Search for the cell housing the specified text and yield its (x, y) center coordinate. 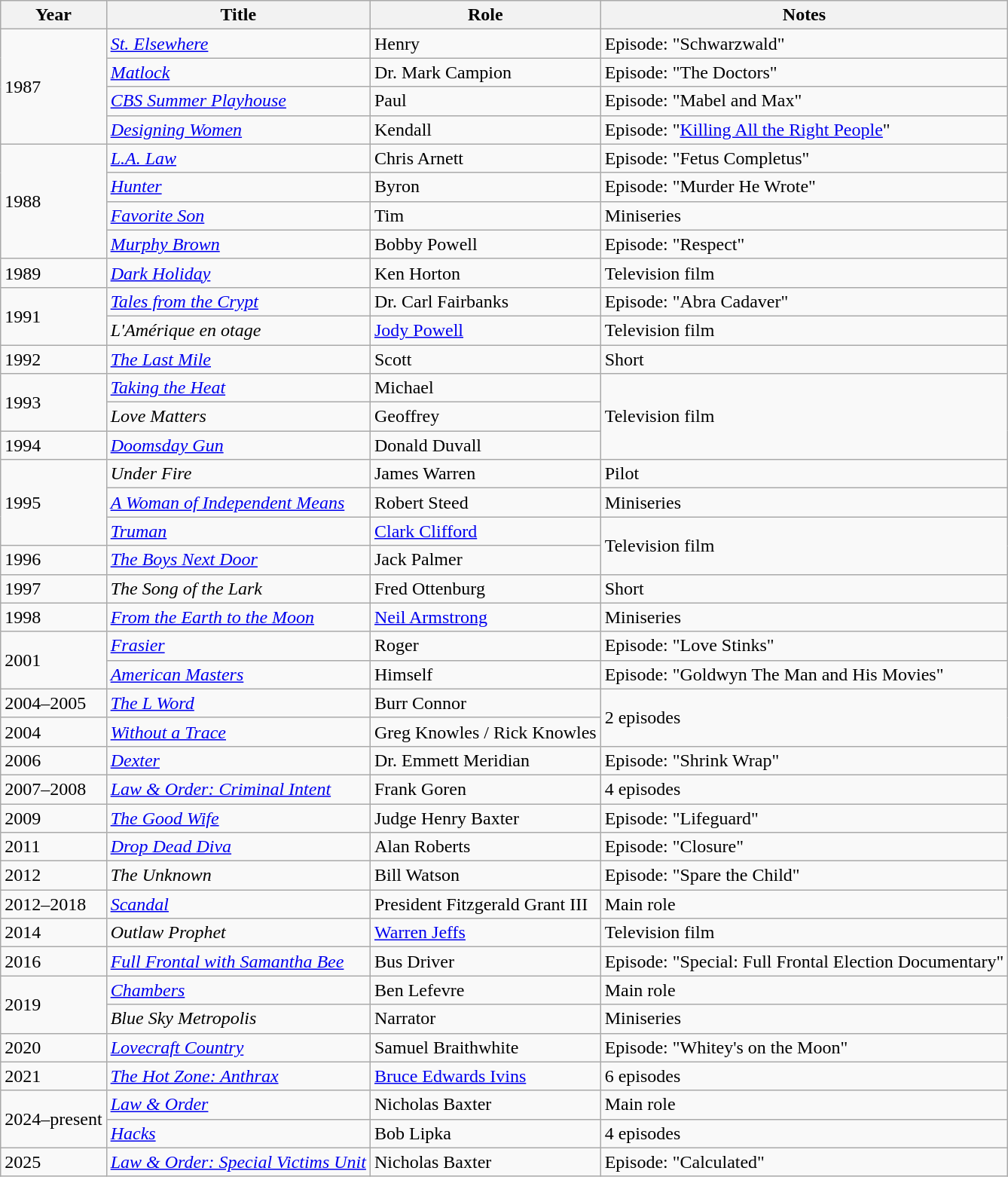
2012–2018 (53, 904)
2007–2008 (53, 789)
2011 (53, 847)
Year (53, 15)
Matlock (238, 72)
CBS Summer Playhouse (238, 101)
2009 (53, 818)
The L Word (238, 703)
Narrator (485, 1019)
Hacks (238, 1133)
Dexter (238, 760)
St. Elsewhere (238, 44)
2001 (53, 660)
Truman (238, 531)
Henry (485, 44)
The Unknown (238, 876)
Law & Order (238, 1105)
Ben Lefevre (485, 990)
Lovecraft Country (238, 1047)
Episode: "Killing All the Right People" (805, 130)
The Song of the Lark (238, 588)
2021 (53, 1076)
Alan Roberts (485, 847)
Episode: "Closure" (805, 847)
Bill Watson (485, 876)
Samuel Braithwhite (485, 1047)
L.A. Law (238, 158)
Taking the Heat (238, 388)
Chris Arnett (485, 158)
Episode: "Goldwyn The Man and His Movies" (805, 674)
Judge Henry Baxter (485, 818)
Paul (485, 101)
Episode: "Whitey's on the Moon" (805, 1047)
Hunter (238, 187)
Episode: "Abra Cadaver" (805, 301)
James Warren (485, 474)
Fred Ottenburg (485, 588)
Doomsday Gun (238, 445)
Scandal (238, 904)
Byron (485, 187)
Bobby Powell (485, 244)
Bob Lipka (485, 1133)
The Good Wife (238, 818)
Roger (485, 646)
1993 (53, 402)
Episode: "Calculated" (805, 1162)
Episode: "Love Stinks" (805, 646)
2004–2005 (53, 703)
Chambers (238, 990)
The Hot Zone: Anthrax (238, 1076)
Favorite Son (238, 216)
1996 (53, 560)
2012 (53, 876)
Warren Jeffs (485, 933)
Frank Goren (485, 789)
Jack Palmer (485, 560)
Episode: "Fetus Completus" (805, 158)
Episode: "Spare the Child" (805, 876)
Episode: "Respect" (805, 244)
Love Matters (238, 417)
Law & Order: Criminal Intent (238, 789)
2020 (53, 1047)
6 episodes (805, 1076)
2014 (53, 933)
A Woman of Independent Means (238, 503)
Frasier (238, 646)
Murphy Brown (238, 244)
Outlaw Prophet (238, 933)
Dr. Emmett Meridian (485, 760)
President Fitzgerald Grant III (485, 904)
Episode: "Special: Full Frontal Election Documentary" (805, 961)
Bruce Edwards Ivins (485, 1076)
2019 (53, 1004)
1998 (53, 617)
Greg Knowles / Rick Knowles (485, 732)
Episode: "The Doctors" (805, 72)
Full Frontal with Samantha Bee (238, 961)
Geoffrey (485, 417)
2024–present (53, 1119)
Episode: "Murder He Wrote" (805, 187)
Burr Connor (485, 703)
1994 (53, 445)
Episode: "Lifeguard" (805, 818)
2016 (53, 961)
Role (485, 15)
1988 (53, 201)
Dr. Carl Fairbanks (485, 301)
2006 (53, 760)
1997 (53, 588)
Notes (805, 15)
1991 (53, 316)
The Last Mile (238, 359)
1987 (53, 87)
Pilot (805, 474)
Dr. Mark Campion (485, 72)
Without a Trace (238, 732)
Tales from the Crypt (238, 301)
2025 (53, 1162)
2 episodes (805, 717)
Dark Holiday (238, 273)
1995 (53, 503)
Episode: "Mabel and Max" (805, 101)
Robert Steed (485, 503)
Jody Powell (485, 330)
Bus Driver (485, 961)
Neil Armstrong (485, 617)
The Boys Next Door (238, 560)
Under Fire (238, 474)
Designing Women (238, 130)
Himself (485, 674)
From the Earth to the Moon (238, 617)
Tim (485, 216)
L'Amérique en otage (238, 330)
1992 (53, 359)
1989 (53, 273)
Episode: "Schwarzwald" (805, 44)
Drop Dead Diva (238, 847)
Scott (485, 359)
Donald Duvall (485, 445)
American Masters (238, 674)
Michael (485, 388)
2004 (53, 732)
Kendall (485, 130)
Blue Sky Metropolis (238, 1019)
Title (238, 15)
Episode: "Shrink Wrap" (805, 760)
Law & Order: Special Victims Unit (238, 1162)
Clark Clifford (485, 531)
Ken Horton (485, 273)
